Detect which cell encompasses the target text, then output its [x, y] center coordinate. 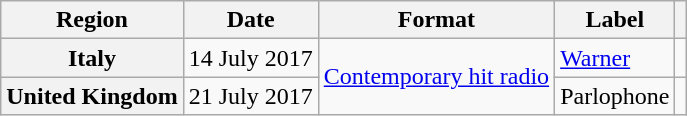
Italy [92, 58]
Label [615, 20]
United Kingdom [92, 96]
Region [92, 20]
21 July 2017 [250, 96]
Format [436, 20]
Date [250, 20]
14 July 2017 [250, 58]
Parlophone [615, 96]
Warner [615, 58]
Contemporary hit radio [436, 77]
